Find where the given text appears and provide that cell's center as (x, y) coordinate. 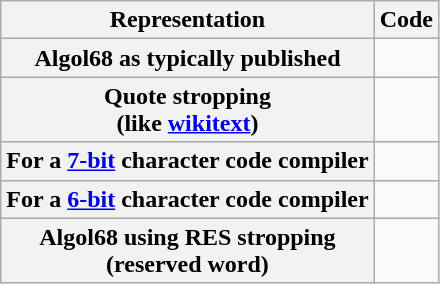
Representation (188, 20)
For a 6-bit character code compiler (188, 199)
Code (406, 20)
For a 7-bit character code compiler (188, 161)
Algol68 using RES stropping(reserved word) (188, 250)
Quote stropping(like wikitext) (188, 110)
Algol68 as typically published (188, 58)
